Capture the cell that displays the provided text and extract its [X, Y] central coordinate. 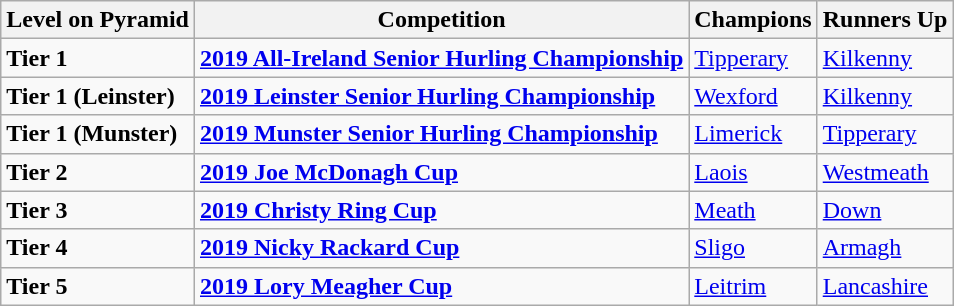
Tier 1 (Leinster) [98, 96]
Level on Pyramid [98, 20]
2019 Leinster Senior Hurling Championship [441, 96]
Down [885, 210]
2019 Munster Senior Hurling Championship [441, 134]
Limerick [753, 134]
Tier 1 (Munster) [98, 134]
Tier 2 [98, 172]
Tier 3 [98, 210]
Runners Up [885, 20]
Leitrim [753, 286]
2019 Lory Meagher Cup [441, 286]
2019 Christy Ring Cup [441, 210]
Westmeath [885, 172]
Laois [753, 172]
2019 Joe McDonagh Cup [441, 172]
Wexford [753, 96]
2019 All-Ireland Senior Hurling Championship [441, 58]
Meath [753, 210]
Sligo [753, 248]
Tier 5 [98, 286]
Lancashire [885, 286]
Champions [753, 20]
2019 Nicky Rackard Cup [441, 248]
Tier 1 [98, 58]
Armagh [885, 248]
Competition [441, 20]
Tier 4 [98, 248]
